Find where the given text appears and provide that cell's center as [x, y] coordinate. 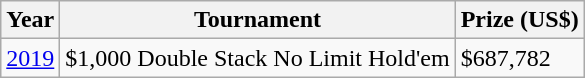
2019 [30, 58]
$1,000 Double Stack No Limit Hold'em [258, 58]
$687,782 [520, 58]
Year [30, 20]
Tournament [258, 20]
Prize (US$) [520, 20]
